Provide the (x, y) coordinate of the cell's center where the given text is located.  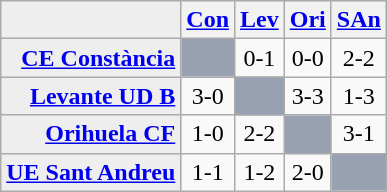
Ori (308, 20)
3-1 (358, 134)
SAn (358, 20)
Lev (260, 20)
1-1 (208, 172)
Levante UD B (91, 96)
1-2 (260, 172)
1-3 (358, 96)
3-3 (308, 96)
UE Sant Andreu (91, 172)
Orihuela CF (91, 134)
CE Constància (91, 58)
1-0 (208, 134)
Con (208, 20)
0-1 (260, 58)
0-0 (308, 58)
3-0 (208, 96)
2-0 (308, 172)
